Search for the cell housing the specified text and yield its [x, y] center coordinate. 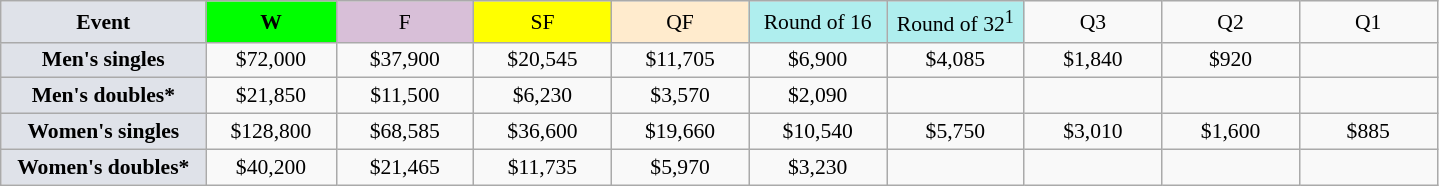
Women's singles [104, 132]
Round of 321 [955, 22]
$4,085 [955, 60]
Q1 [1368, 22]
$3,010 [1093, 132]
Round of 16 [818, 22]
$920 [1231, 60]
$10,540 [818, 132]
$11,500 [405, 96]
Q2 [1231, 22]
$5,750 [955, 132]
$1,840 [1093, 60]
$36,600 [543, 132]
$11,735 [543, 167]
Men's singles [104, 60]
W [271, 22]
$3,230 [818, 167]
$20,545 [543, 60]
$2,090 [818, 96]
$68,585 [405, 132]
Q3 [1093, 22]
$21,850 [271, 96]
SF [543, 22]
$6,900 [818, 60]
$37,900 [405, 60]
Event [104, 22]
$19,660 [680, 132]
$5,970 [680, 167]
$3,570 [680, 96]
$11,705 [680, 60]
$128,800 [271, 132]
$40,200 [271, 167]
QF [680, 22]
$21,465 [405, 167]
F [405, 22]
$1,600 [1231, 132]
Men's doubles* [104, 96]
$885 [1368, 132]
$72,000 [271, 60]
$6,230 [543, 96]
Women's doubles* [104, 167]
